Detect which cell encompasses the target text, then output its [x, y] center coordinate. 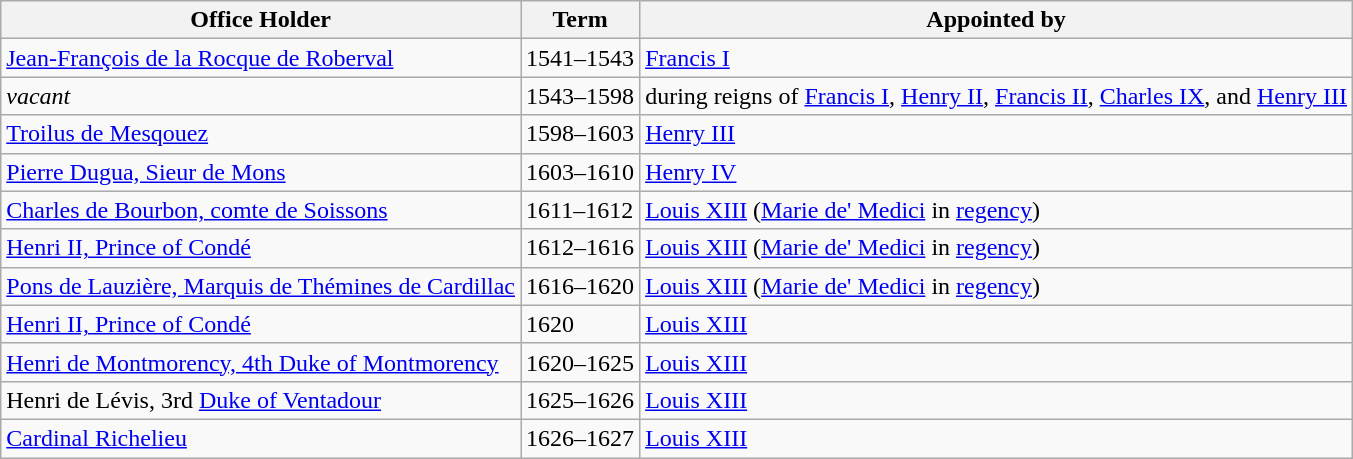
1620–1625 [580, 362]
Term [580, 20]
1625–1626 [580, 400]
Henri de Montmorency, 4th Duke of Montmorency [261, 362]
1616–1620 [580, 286]
vacant [261, 96]
Appointed by [996, 20]
Troilus de Mesqouez [261, 134]
1626–1627 [580, 438]
Cardinal Richelieu [261, 438]
Office Holder [261, 20]
Henry III [996, 134]
Jean-François de la Rocque de Roberval [261, 58]
1612–1616 [580, 248]
Henry IV [996, 172]
1598–1603 [580, 134]
Francis I [996, 58]
1541–1543 [580, 58]
Pierre Dugua, Sieur de Mons [261, 172]
Pons de Lauzière, Marquis de Thémines de Cardillac [261, 286]
1620 [580, 324]
Henri de Lévis, 3rd Duke of Ventadour [261, 400]
1543–1598 [580, 96]
1611–1612 [580, 210]
during reigns of Francis I, Henry II, Francis II, Charles IX, and Henry III [996, 96]
Charles de Bourbon, comte de Soissons [261, 210]
1603–1610 [580, 172]
